Identify which cell holds the provided text, then report its [x, y] central coordinate. 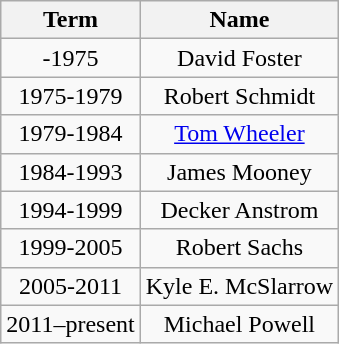
2011–present [70, 324]
Name [239, 20]
Robert Schmidt [239, 96]
Decker Anstrom [239, 210]
Term [70, 20]
1975-1979 [70, 96]
2005-2011 [70, 286]
Tom Wheeler [239, 134]
1999-2005 [70, 248]
Robert Sachs [239, 248]
Kyle E. McSlarrow [239, 286]
Michael Powell [239, 324]
David Foster [239, 58]
1994-1999 [70, 210]
James Mooney [239, 172]
1979-1984 [70, 134]
1984-1993 [70, 172]
-1975 [70, 58]
